Search for the cell housing the specified text and yield its (X, Y) center coordinate. 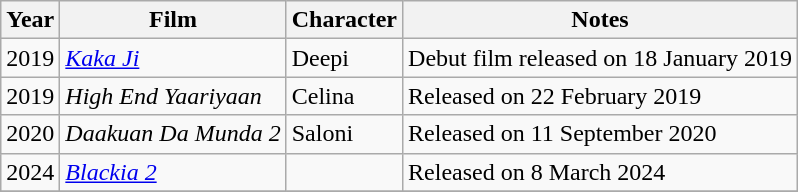
Character (344, 20)
Blackia 2 (173, 172)
High End Yaariyaan (173, 96)
Debut film released on 18 January 2019 (600, 58)
Saloni (344, 134)
Year (30, 20)
Released on 22 February 2019 (600, 96)
2020 (30, 134)
Deepi (344, 58)
Notes (600, 20)
Released on 8 March 2024 (600, 172)
Released on 11 September 2020 (600, 134)
Celina (344, 96)
Kaka Ji (173, 58)
Film (173, 20)
Daakuan Da Munda 2 (173, 134)
2024 (30, 172)
